Determine the (X, Y) coordinate at the center of the cell enclosing the given text.  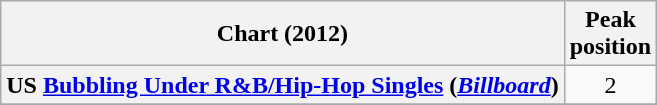
Chart (2012) (282, 34)
2 (610, 85)
US Bubbling Under R&B/Hip-Hop Singles (Billboard) (282, 85)
Peakposition (610, 34)
